Provide the (x, y) coordinate of the cell's center where the given text is located.  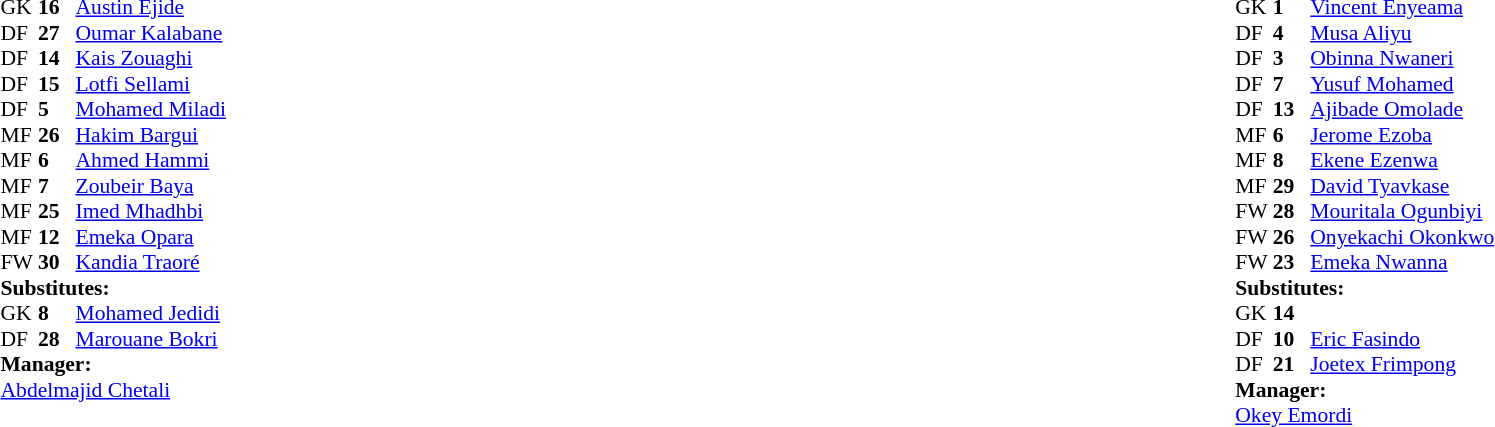
Ekene Ezenwa (1402, 161)
Lotfi Sellami (151, 84)
Yusuf Mohamed (1402, 84)
Emeka Opara (151, 237)
12 (57, 237)
10 (1292, 339)
23 (1292, 263)
Hakim Bargui (151, 135)
21 (1292, 365)
4 (1292, 33)
Abdelmajid Chetali (112, 390)
Kandia Traoré (151, 263)
Musa Aliyu (1402, 33)
25 (57, 211)
3 (1292, 59)
Onyekachi Okonkwo (1402, 237)
Mohamed Miladi (151, 109)
27 (57, 33)
Eric Fasindo (1402, 339)
Imed Mhadhbi (151, 211)
29 (1292, 186)
Emeka Nwanna (1402, 263)
30 (57, 263)
Marouane Bokri (151, 339)
15 (57, 84)
David Tyavkase (1402, 186)
Jerome Ezoba (1402, 135)
13 (1292, 109)
Ahmed Hammi (151, 161)
Mohamed Jedidi (151, 313)
Ajibade Omolade (1402, 109)
5 (57, 109)
Mouritala Ogunbiyi (1402, 211)
Kais Zouaghi (151, 59)
Joetex Frimpong (1402, 365)
Zoubeir Baya (151, 186)
Obinna Nwaneri (1402, 59)
Oumar Kalabane (151, 33)
